Identify which cell holds the provided text, then report its (x, y) central coordinate. 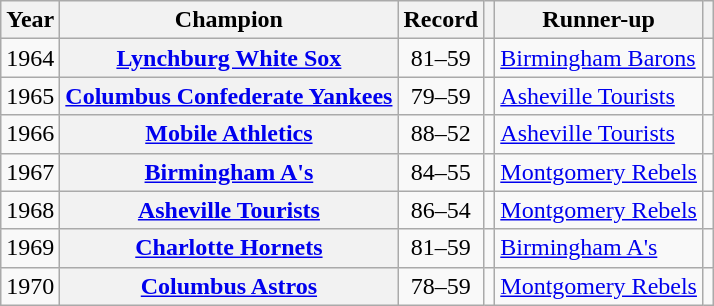
1968 (30, 210)
Birmingham Barons (599, 58)
Year (30, 20)
Runner-up (599, 20)
1970 (30, 286)
Charlotte Hornets (229, 248)
Champion (229, 20)
84–55 (441, 172)
Mobile Athletics (229, 134)
78–59 (441, 286)
Columbus Confederate Yankees (229, 96)
1964 (30, 58)
88–52 (441, 134)
1967 (30, 172)
79–59 (441, 96)
Lynchburg White Sox (229, 58)
Columbus Astros (229, 286)
1966 (30, 134)
1969 (30, 248)
86–54 (441, 210)
Record (441, 20)
1965 (30, 96)
